Find where the given text appears and provide that cell's center as (X, Y) coordinate. 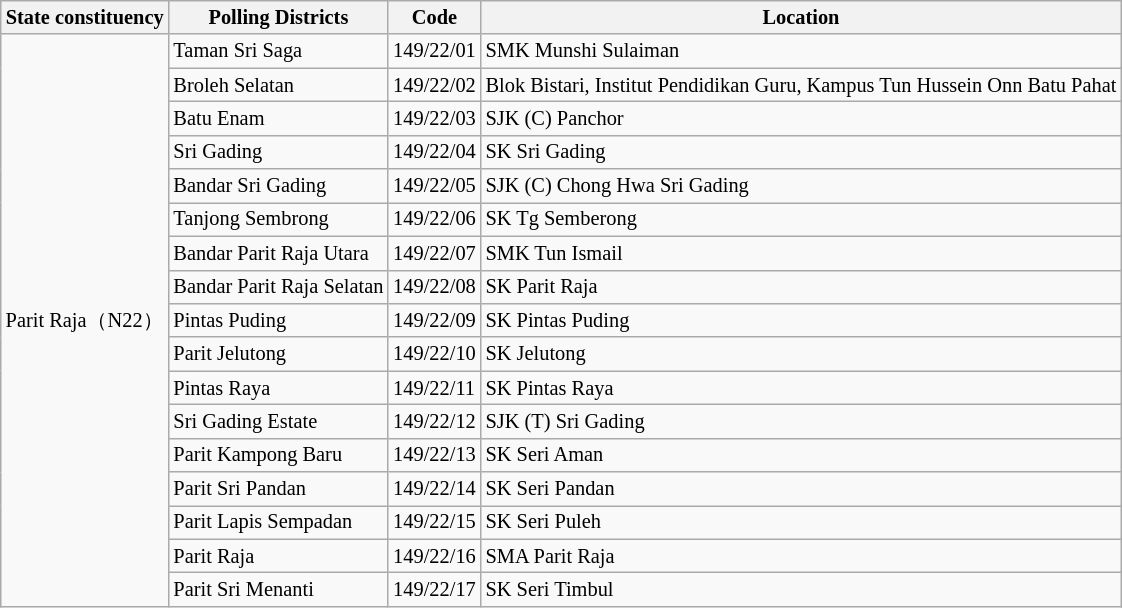
Bandar Sri Gading (279, 186)
SMA Parit Raja (802, 556)
149/22/10 (434, 354)
149/22/01 (434, 51)
149/22/08 (434, 287)
Bandar Parit Raja Selatan (279, 287)
SK Tg Semberong (802, 219)
Taman Sri Saga (279, 51)
SMK Munshi Sulaiman (802, 51)
Code (434, 17)
Parit Sri Pandan (279, 489)
149/22/14 (434, 489)
Blok Bistari, Institut Pendidikan Guru, Kampus Tun Hussein Onn Batu Pahat (802, 85)
149/22/16 (434, 556)
Parit Lapis Sempadan (279, 522)
State constituency (85, 17)
Parit Jelutong (279, 354)
SK Pintas Puding (802, 320)
149/22/13 (434, 455)
SJK (T) Sri Gading (802, 421)
Parit Raja（N22） (85, 320)
SK Seri Timbul (802, 589)
SK Seri Puleh (802, 522)
SJK (C) Panchor (802, 118)
Parit Kampong Baru (279, 455)
SMK Tun Ismail (802, 253)
149/22/15 (434, 522)
149/22/17 (434, 589)
149/22/11 (434, 388)
SK Seri Aman (802, 455)
Polling Districts (279, 17)
SK Sri Gading (802, 152)
149/22/02 (434, 85)
Bandar Parit Raja Utara (279, 253)
149/22/09 (434, 320)
Broleh Selatan (279, 85)
SJK (C) Chong Hwa Sri Gading (802, 186)
149/22/06 (434, 219)
149/22/07 (434, 253)
SK Pintas Raya (802, 388)
Pintas Puding (279, 320)
Sri Gading Estate (279, 421)
Location (802, 17)
Sri Gading (279, 152)
Batu Enam (279, 118)
Tanjong Sembrong (279, 219)
149/22/04 (434, 152)
149/22/05 (434, 186)
SK Jelutong (802, 354)
Parit Sri Menanti (279, 589)
149/22/12 (434, 421)
149/22/03 (434, 118)
Pintas Raya (279, 388)
SK Seri Pandan (802, 489)
SK Parit Raja (802, 287)
Parit Raja (279, 556)
